Identify which cell holds the provided text, then report its [x, y] central coordinate. 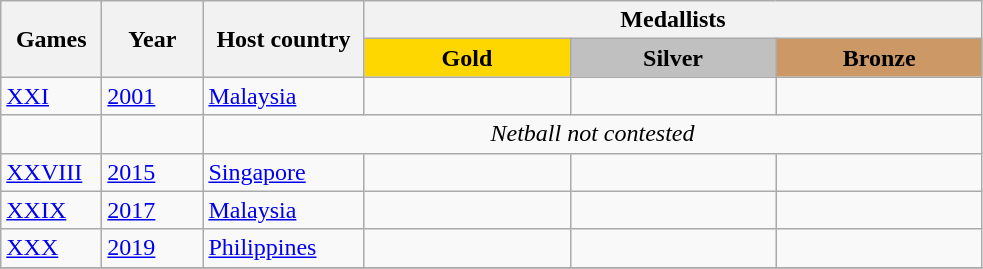
Games [52, 39]
2017 [152, 210]
Year [152, 39]
2001 [152, 96]
XXIX [52, 210]
Bronze [879, 58]
Netball not contested [592, 134]
Gold [467, 58]
2019 [152, 248]
XXI [52, 96]
XXVIII [52, 172]
Silver [673, 58]
Philippines [284, 248]
Medallists [673, 20]
Singapore [284, 172]
Host country [284, 39]
2015 [152, 172]
XXX [52, 248]
